Extract the (X, Y) coordinate from the center of the cell holding the provided text.  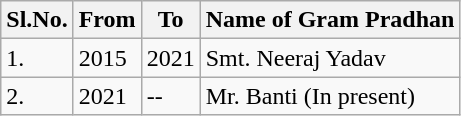
From (107, 20)
2. (37, 96)
Mr. Banti (In present) (330, 96)
To (170, 20)
Name of Gram Pradhan (330, 20)
Sl.No. (37, 20)
1. (37, 58)
-- (170, 96)
2015 (107, 58)
Smt. Neeraj Yadav (330, 58)
